Identify which cell holds the provided text, then report its (X, Y) central coordinate. 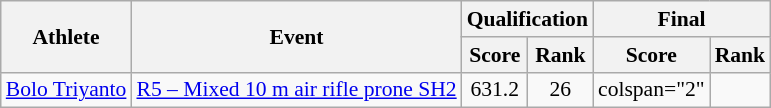
Bolo Triyanto (66, 90)
631.2 (495, 90)
R5 – Mixed 10 m air rifle prone SH2 (296, 90)
Final (682, 19)
26 (560, 90)
Qualification (528, 19)
Event (296, 36)
colspan="2" (652, 90)
Athlete (66, 36)
